Identify which cell holds the provided text, then report its (x, y) central coordinate. 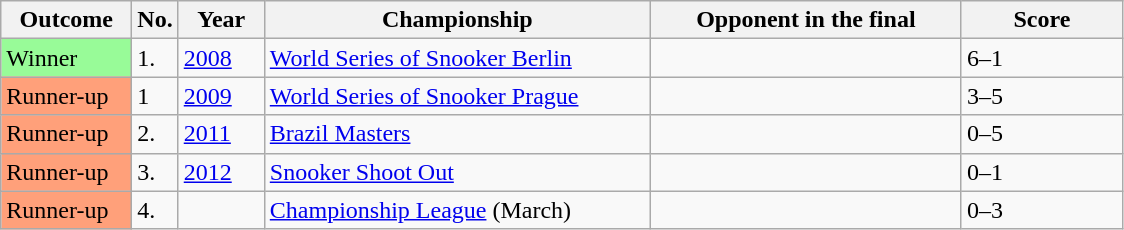
Championship League (March) (457, 210)
2009 (221, 96)
Championship (457, 20)
2011 (221, 134)
3–5 (1042, 96)
World Series of Snooker Berlin (457, 58)
3. (155, 172)
Snooker Shoot Out (457, 172)
1 (155, 96)
6–1 (1042, 58)
Winner (66, 58)
1. (155, 58)
World Series of Snooker Prague (457, 96)
0–5 (1042, 134)
Brazil Masters (457, 134)
2012 (221, 172)
Year (221, 20)
0–3 (1042, 210)
Outcome (66, 20)
2008 (221, 58)
4. (155, 210)
0–1 (1042, 172)
Opponent in the final (806, 20)
2. (155, 134)
No. (155, 20)
Score (1042, 20)
